Identify which cell holds the provided text, then report its (X, Y) central coordinate. 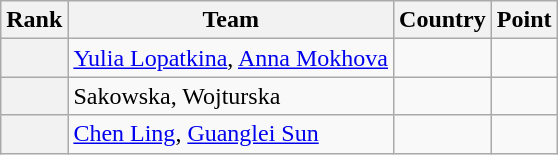
Point (524, 20)
Sakowska, Wojturska (231, 96)
Country (443, 20)
Rank (34, 20)
Team (231, 20)
Yulia Lopatkina, Anna Mokhova (231, 58)
Chen Ling, Guanglei Sun (231, 134)
